Pinpoint the cell where the given text exists, returning its [x, y] midpoint coordinate. 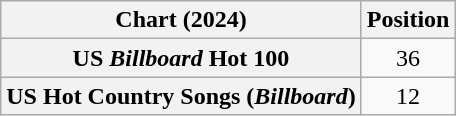
Position [408, 20]
Chart (2024) [181, 20]
36 [408, 58]
US Billboard Hot 100 [181, 58]
12 [408, 96]
US Hot Country Songs (Billboard) [181, 96]
